Determine the (X, Y) coordinate at the center of the cell enclosing the given text.  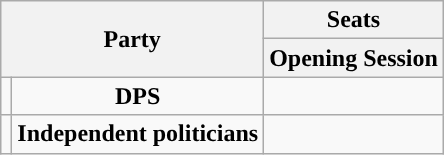
Party (132, 39)
Independent politicians (138, 134)
Seats (354, 20)
Opening Session (354, 58)
DPS (138, 96)
